Capture the cell that displays the provided text and extract its [X, Y] central coordinate. 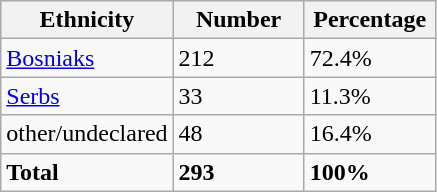
Number [238, 20]
212 [238, 58]
Ethnicity [87, 20]
72.4% [370, 58]
11.3% [370, 96]
16.4% [370, 134]
33 [238, 96]
Bosniaks [87, 58]
Total [87, 172]
other/undeclared [87, 134]
100% [370, 172]
48 [238, 134]
Percentage [370, 20]
Serbs [87, 96]
293 [238, 172]
